Locate the cell with the specified text and output its (X, Y) center coordinate. 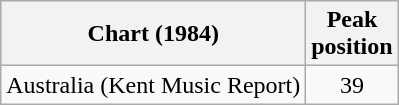
Peakposition (352, 34)
39 (352, 85)
Chart (1984) (154, 34)
Australia (Kent Music Report) (154, 85)
